Search for the cell housing the specified text and yield its [x, y] center coordinate. 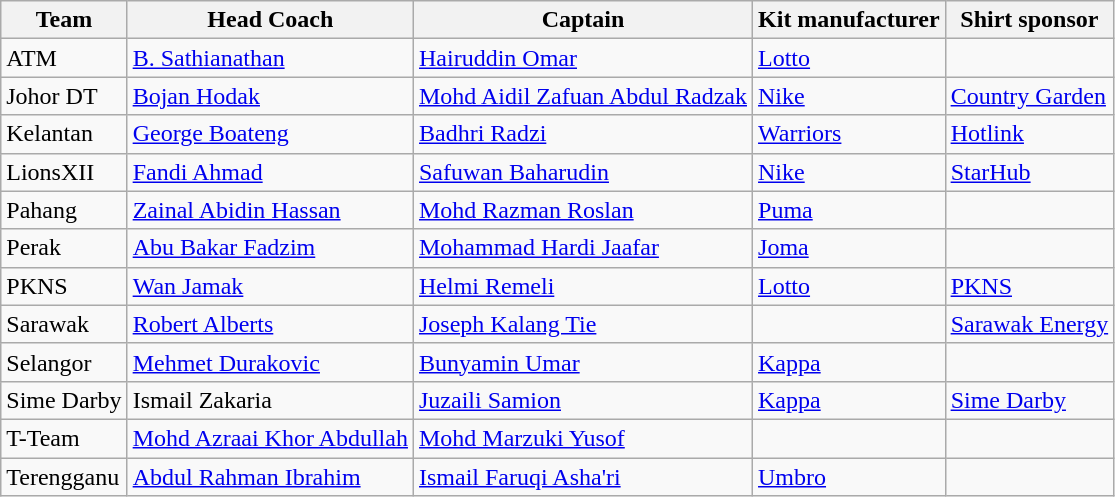
Terengganu [64, 477]
Joseph Kalang Tie [582, 324]
Kit manufacturer [850, 20]
Bunyamin Umar [582, 362]
Captain [582, 20]
Badhri Radzi [582, 134]
Mohd Marzuki Yusof [582, 438]
Sarawak Energy [1030, 324]
Ismail Zakaria [270, 400]
Mohd Aidil Zafuan Abdul Radzak [582, 96]
Abdul Rahman Ibrahim [270, 477]
Mohd Azraai Khor Abdullah [270, 438]
Wan Jamak [270, 286]
Puma [850, 210]
Johor DT [64, 96]
Warriors [850, 134]
Safuwan Baharudin [582, 172]
B. Sathianathan [270, 58]
Pahang [64, 210]
Mohd Razman Roslan [582, 210]
StarHub [1030, 172]
Umbro [850, 477]
Ismail Faruqi Asha'ri [582, 477]
Head Coach [270, 20]
Zainal Abidin Hassan [270, 210]
Kelantan [64, 134]
Sarawak [64, 324]
Juzaili Samion [582, 400]
Selangor [64, 362]
Shirt sponsor [1030, 20]
Perak [64, 248]
Mohammad Hardi Jaafar [582, 248]
Mehmet Durakovic [270, 362]
Helmi Remeli [582, 286]
Fandi Ahmad [270, 172]
T-Team [64, 438]
ATM [64, 58]
Hotlink [1030, 134]
George Boateng [270, 134]
Joma [850, 248]
Robert Alberts [270, 324]
Hairuddin Omar [582, 58]
Abu Bakar Fadzim [270, 248]
LionsXII [64, 172]
Team [64, 20]
Bojan Hodak [270, 96]
Country Garden [1030, 96]
